Output the (X, Y) coordinate of the center of the cell containing the given text.  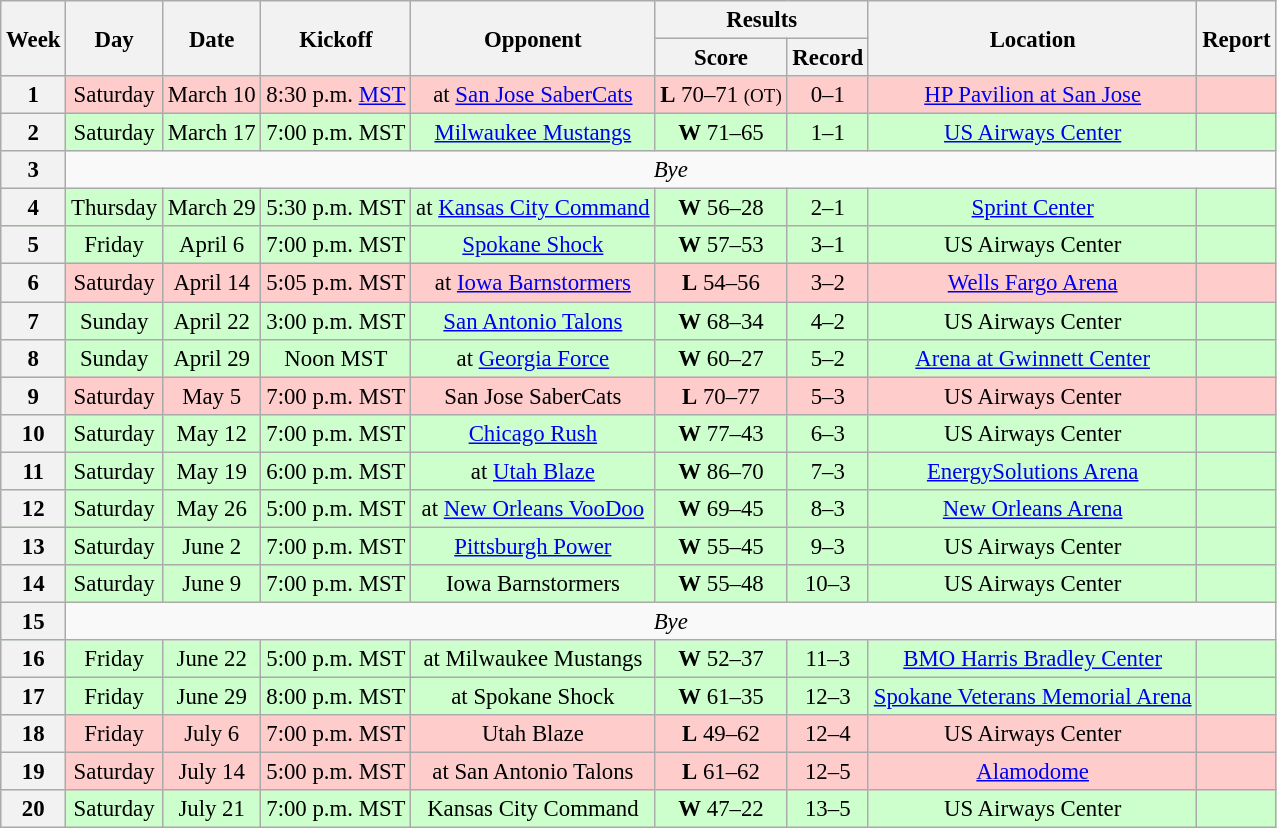
May 5 (212, 396)
14 (34, 584)
6–3 (828, 433)
W 71–65 (721, 133)
W 61–35 (721, 697)
at Iowa Barnstormers (533, 283)
May 26 (212, 509)
W 86–70 (721, 471)
at New Orleans VooDoo (533, 509)
17 (34, 697)
Spokane Shock (533, 245)
Location (1032, 38)
11 (34, 471)
13 (34, 546)
Noon MST (336, 358)
W 57–53 (721, 245)
8:00 p.m. MST (336, 697)
April 14 (212, 283)
April 6 (212, 245)
Milwaukee Mustangs (533, 133)
20 (34, 809)
W 55–45 (721, 546)
12–4 (828, 734)
3:00 p.m. MST (336, 321)
12–5 (828, 772)
W 52–37 (721, 659)
L 54–56 (721, 283)
June 29 (212, 697)
L 49–62 (721, 734)
Report (1236, 38)
Kickoff (336, 38)
12–3 (828, 697)
May 12 (212, 433)
9 (34, 396)
BMO Harris Bradley Center (1032, 659)
W 47–22 (721, 809)
6 (34, 283)
9–3 (828, 546)
May 19 (212, 471)
W 60–27 (721, 358)
11–3 (828, 659)
Arena at Gwinnett Center (1032, 358)
W 56–28 (721, 208)
at San Jose SaberCats (533, 95)
8–3 (828, 509)
July 14 (212, 772)
10–3 (828, 584)
4 (34, 208)
Wells Fargo Arena (1032, 283)
3 (34, 170)
5:05 p.m. MST (336, 283)
New Orleans Arena (1032, 509)
5:30 p.m. MST (336, 208)
1–1 (828, 133)
3–1 (828, 245)
Opponent (533, 38)
San Antonio Talons (533, 321)
8 (34, 358)
18 (34, 734)
at Spokane Shock (533, 697)
2 (34, 133)
June 9 (212, 584)
July 21 (212, 809)
Utah Blaze (533, 734)
at Milwaukee Mustangs (533, 659)
at San Antonio Talons (533, 772)
Alamodome (1032, 772)
Date (212, 38)
April 29 (212, 358)
5–3 (828, 396)
Sprint Center (1032, 208)
4–2 (828, 321)
April 22 (212, 321)
16 (34, 659)
W 68–34 (721, 321)
Spokane Veterans Memorial Arena (1032, 697)
3–2 (828, 283)
March 17 (212, 133)
6:00 p.m. MST (336, 471)
July 6 (212, 734)
Thursday (114, 208)
8:30 p.m. MST (336, 95)
at Georgia Force (533, 358)
EnergySolutions Arena (1032, 471)
0–1 (828, 95)
W 77–43 (721, 433)
15 (34, 621)
Kansas City Command (533, 809)
Score (721, 58)
7 (34, 321)
L 70–77 (721, 396)
19 (34, 772)
Pittsburgh Power (533, 546)
L 61–62 (721, 772)
June 22 (212, 659)
L 70–71 (OT) (721, 95)
San Jose SaberCats (533, 396)
at Kansas City Command (533, 208)
Chicago Rush (533, 433)
5–2 (828, 358)
June 2 (212, 546)
Week (34, 38)
7–3 (828, 471)
1 (34, 95)
5 (34, 245)
Day (114, 38)
Record (828, 58)
Results (762, 20)
Iowa Barnstormers (533, 584)
at Utah Blaze (533, 471)
2–1 (828, 208)
W 69–45 (721, 509)
10 (34, 433)
W 55–48 (721, 584)
March 10 (212, 95)
12 (34, 509)
13–5 (828, 809)
HP Pavilion at San Jose (1032, 95)
March 29 (212, 208)
